Determine the [x, y] coordinate at the center of the cell enclosing the given text.  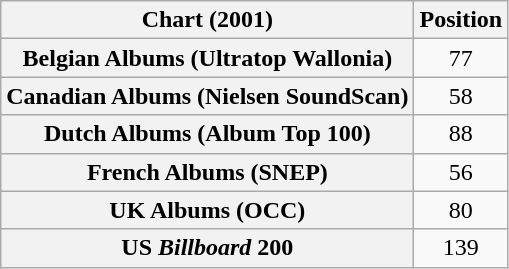
Dutch Albums (Album Top 100) [208, 134]
Chart (2001) [208, 20]
UK Albums (OCC) [208, 210]
French Albums (SNEP) [208, 172]
139 [461, 248]
88 [461, 134]
80 [461, 210]
US Billboard 200 [208, 248]
Canadian Albums (Nielsen SoundScan) [208, 96]
Belgian Albums (Ultratop Wallonia) [208, 58]
58 [461, 96]
Position [461, 20]
77 [461, 58]
56 [461, 172]
